Search for the cell housing the specified text and yield its [X, Y] center coordinate. 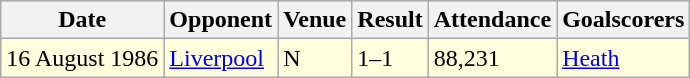
16 August 1986 [82, 58]
N [315, 58]
Date [82, 20]
Opponent [221, 20]
Goalscorers [624, 20]
Attendance [492, 20]
Liverpool [221, 58]
88,231 [492, 58]
1–1 [390, 58]
Venue [315, 20]
Result [390, 20]
Heath [624, 58]
